Identify which cell holds the provided text, then report its (X, Y) central coordinate. 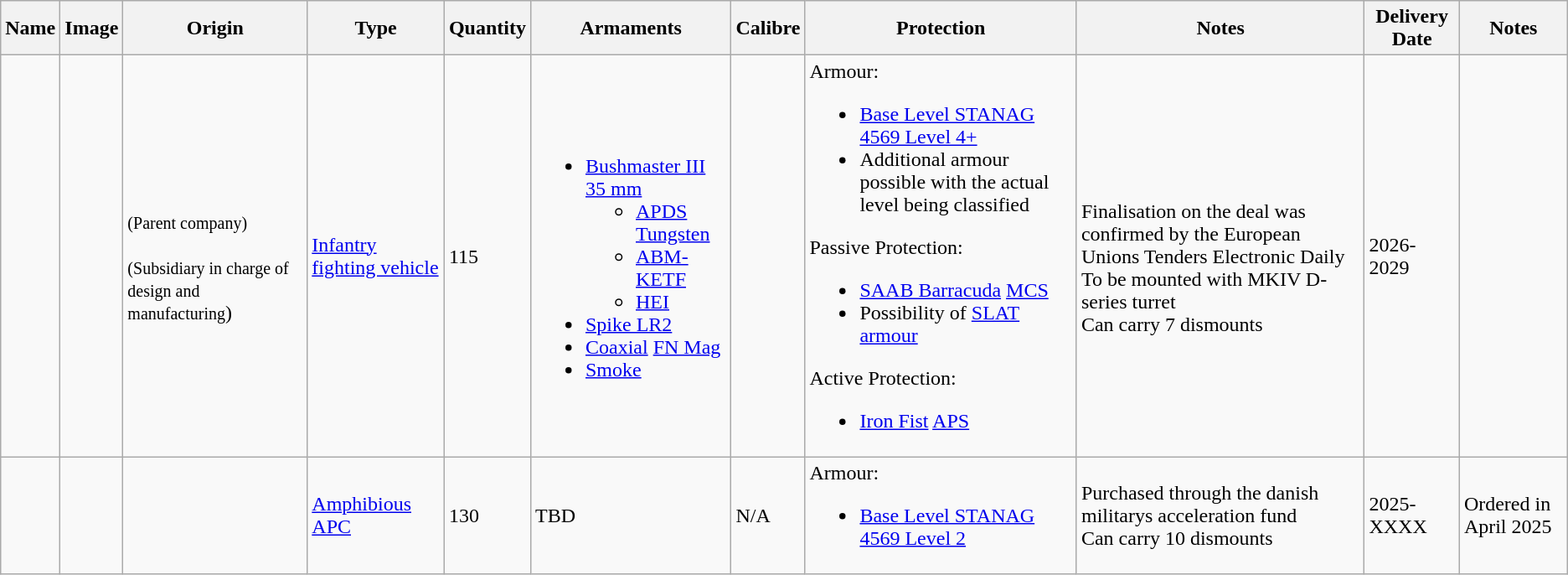
2025-XXXX (1412, 515)
N/A (768, 515)
Ordered in April 2025 (1513, 515)
Finalisation on the deal was confirmed by the European Unions Tenders Electronic DailyTo be mounted with MKIV D-series turretCan carry 7 dismounts (1220, 256)
Quantity (487, 28)
Purchased through the danish militarys acceleration fundCan carry 10 dismounts (1220, 515)
130 (487, 515)
Protection (941, 28)
Armour:Base Level STANAG 4569 Level 2 (941, 515)
Origin (215, 28)
Amphibious APC (376, 515)
Calibre (768, 28)
(Parent company) (Subsidiary in charge of design and manufacturing) (215, 256)
Image (92, 28)
Infantry fighting vehicle (376, 256)
Type (376, 28)
Armaments (630, 28)
Bushmaster III 35 mmAPDS TungstenABM-KETFHEISpike LR2Coaxial FN MagSmoke (630, 256)
Name (30, 28)
115 (487, 256)
2026-2029 (1412, 256)
Delivery Date (1412, 28)
TBD (630, 515)
